From the cell containing the given text, extract its center point as (X, Y) coordinate. 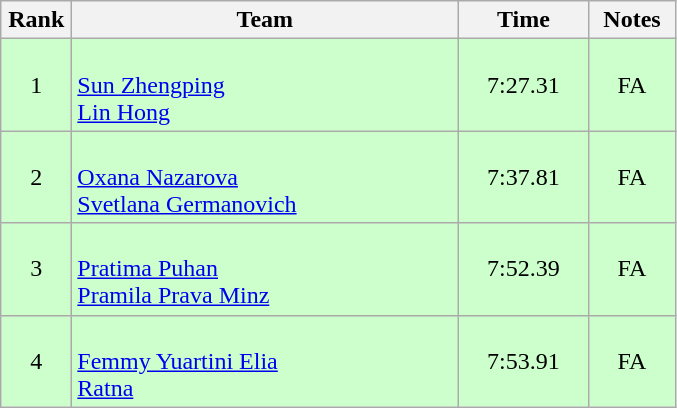
7:53.91 (524, 361)
7:52.39 (524, 269)
Sun ZhengpingLin Hong (265, 85)
Femmy Yuartini EliaRatna (265, 361)
3 (36, 269)
Notes (632, 20)
2 (36, 177)
Time (524, 20)
Rank (36, 20)
7:27.31 (524, 85)
Oxana NazarovaSvetlana Germanovich (265, 177)
Team (265, 20)
4 (36, 361)
7:37.81 (524, 177)
Pratima PuhanPramila Prava Minz (265, 269)
1 (36, 85)
